Extract the (X, Y) coordinate from the center of the cell holding the provided text.  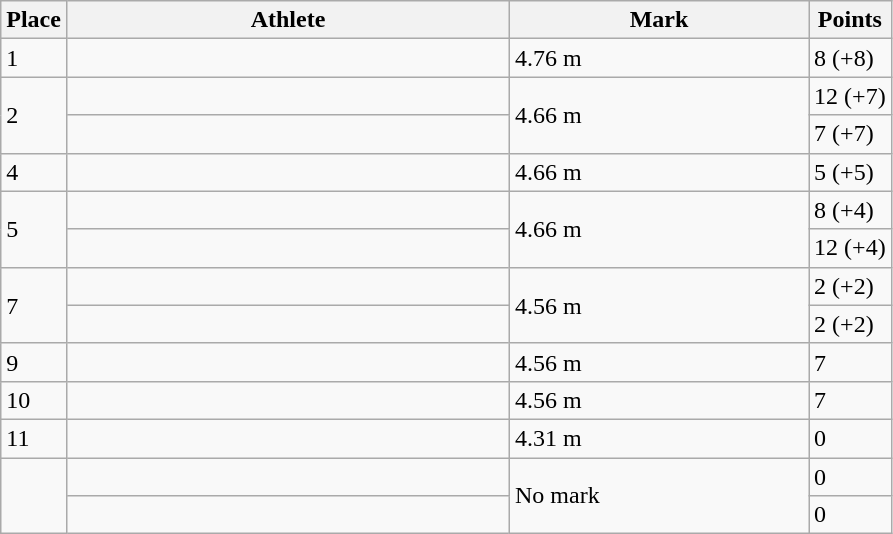
4 (34, 172)
8 (+8) (850, 58)
4.31 m (660, 438)
Points (850, 20)
10 (34, 400)
8 (+4) (850, 210)
12 (+7) (850, 96)
5 (+5) (850, 172)
Mark (660, 20)
9 (34, 362)
Athlete (288, 20)
12 (+4) (850, 248)
No mark (660, 496)
Place (34, 20)
11 (34, 438)
7 (+7) (850, 134)
1 (34, 58)
5 (34, 229)
2 (34, 115)
4.76 m (660, 58)
